Find where the given text appears and provide that cell's center as (x, y) coordinate. 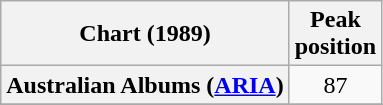
Peakposition (335, 34)
87 (335, 85)
Australian Albums (ARIA) (145, 85)
Chart (1989) (145, 34)
